Pinpoint the cell where the given text exists, returning its [x, y] midpoint coordinate. 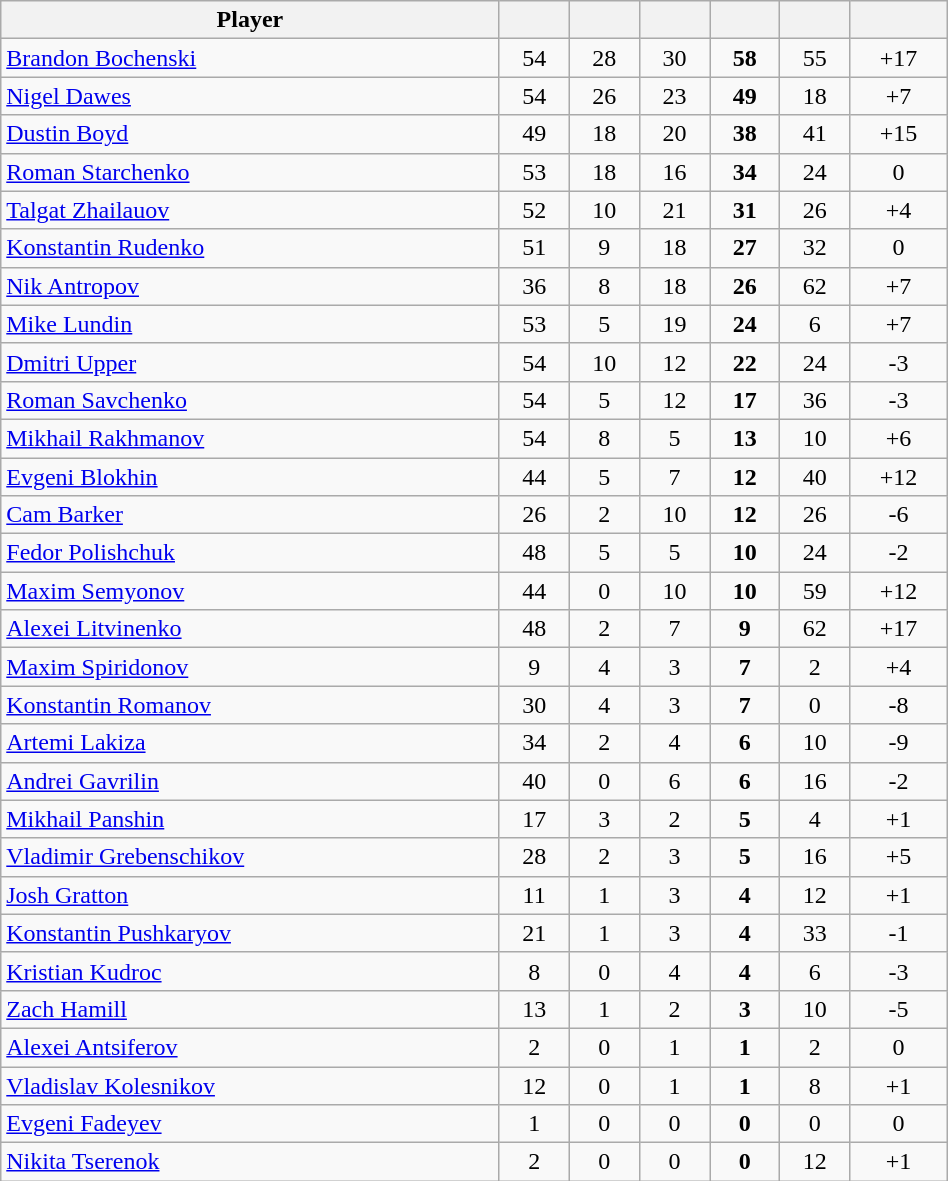
-5 [898, 1009]
Josh Gratton [250, 895]
Zach Hamill [250, 1009]
23 [674, 96]
Mikhail Panshin [250, 819]
52 [534, 210]
38 [745, 134]
Mikhail Rakhmanov [250, 438]
Maxim Semyonov [250, 591]
Nigel Dawes [250, 96]
27 [745, 248]
59 [815, 591]
33 [815, 933]
Vladimir Grebenschikov [250, 857]
Dustin Boyd [250, 134]
19 [674, 324]
Player [250, 20]
11 [534, 895]
31 [745, 210]
Nik Antropov [250, 286]
Talgat Zhailauov [250, 210]
Mike Lundin [250, 324]
55 [815, 58]
Artemi Lakiza [250, 743]
Konstantin Romanov [250, 705]
22 [745, 362]
32 [815, 248]
Nikita Tserenok [250, 1162]
Alexei Antsiferov [250, 1047]
+6 [898, 438]
20 [674, 134]
Konstantin Rudenko [250, 248]
Konstantin Pushkaryov [250, 933]
-6 [898, 515]
Roman Starchenko [250, 172]
Cam Barker [250, 515]
+5 [898, 857]
Evgeni Fadeyev [250, 1124]
Fedor Polishchuk [250, 553]
Roman Savchenko [250, 400]
-8 [898, 705]
41 [815, 134]
58 [745, 58]
Brandon Bochenski [250, 58]
Dmitri Upper [250, 362]
+15 [898, 134]
Vladislav Kolesnikov [250, 1085]
-9 [898, 743]
-1 [898, 933]
Kristian Kudroc [250, 971]
Evgeni Blokhin [250, 477]
Alexei Litvinenko [250, 629]
51 [534, 248]
Andrei Gavrilin [250, 781]
Maxim Spiridonov [250, 667]
